Locate the cell with the specified text and output its (x, y) center coordinate. 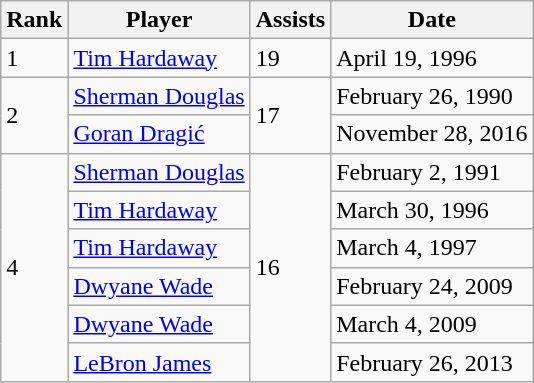
Rank (34, 20)
February 26, 2013 (432, 362)
February 2, 1991 (432, 172)
16 (290, 267)
LeBron James (159, 362)
Player (159, 20)
Assists (290, 20)
March 4, 2009 (432, 324)
November 28, 2016 (432, 134)
17 (290, 115)
February 24, 2009 (432, 286)
Date (432, 20)
March 30, 1996 (432, 210)
April 19, 1996 (432, 58)
Goran Dragić (159, 134)
1 (34, 58)
2 (34, 115)
February 26, 1990 (432, 96)
4 (34, 267)
19 (290, 58)
March 4, 1997 (432, 248)
